Find where the given text appears and provide that cell's center as [x, y] coordinate. 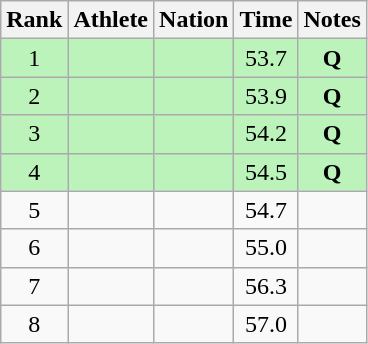
54.2 [266, 134]
54.7 [266, 210]
Time [266, 20]
53.7 [266, 58]
2 [34, 96]
8 [34, 324]
Notes [332, 20]
56.3 [266, 286]
1 [34, 58]
Athlete [111, 20]
54.5 [266, 172]
3 [34, 134]
53.9 [266, 96]
7 [34, 286]
57.0 [266, 324]
Rank [34, 20]
55.0 [266, 248]
Nation [194, 20]
5 [34, 210]
6 [34, 248]
4 [34, 172]
